Search for the cell housing the specified text and yield its (X, Y) center coordinate. 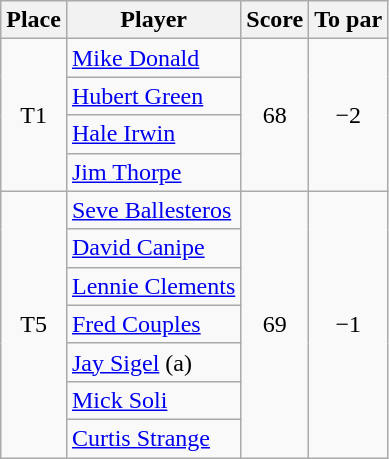
David Canipe (153, 248)
Lennie Clements (153, 286)
Jim Thorpe (153, 172)
To par (348, 20)
Player (153, 20)
Hale Irwin (153, 134)
Place (34, 20)
69 (275, 324)
68 (275, 115)
Mick Soli (153, 400)
T1 (34, 115)
Score (275, 20)
Seve Ballesteros (153, 210)
−1 (348, 324)
Fred Couples (153, 324)
T5 (34, 324)
Curtis Strange (153, 438)
Hubert Green (153, 96)
−2 (348, 115)
Mike Donald (153, 58)
Jay Sigel (a) (153, 362)
